For the text-containing cell, return its midpoint in (x, y) coordinate format. 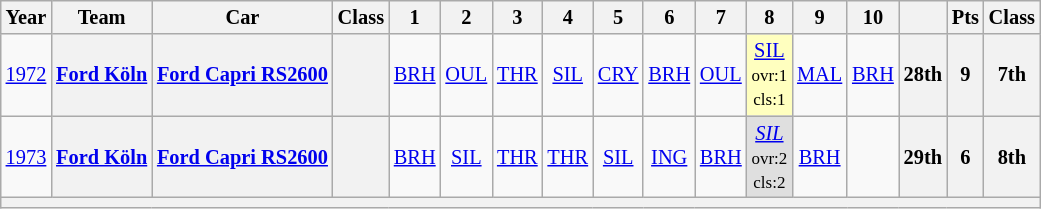
Car (242, 17)
SILovr:2cls:2 (770, 157)
1972 (26, 75)
ING (669, 157)
2 (467, 17)
7 (721, 17)
Pts (966, 17)
7th (1012, 75)
10 (873, 17)
8th (1012, 157)
5 (618, 17)
SILovr:1cls:1 (770, 75)
Year (26, 17)
28th (923, 75)
3 (517, 17)
CRY (618, 75)
8 (770, 17)
1 (415, 17)
MAL (820, 75)
1973 (26, 157)
Team (102, 17)
29th (923, 157)
4 (568, 17)
